Provide the (x, y) coordinate of the cell's center where the given text is located.  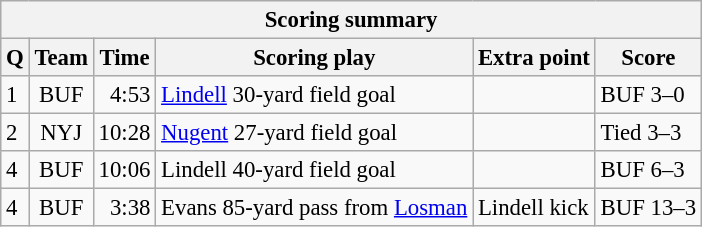
Q (15, 58)
Tied 3–3 (648, 133)
NYJ (61, 133)
1 (15, 95)
BUF 6–3 (648, 170)
Lindell kick (534, 208)
Team (61, 58)
Lindell 40-yard field goal (314, 170)
10:06 (124, 170)
4:53 (124, 95)
Extra point (534, 58)
Nugent 27-yard field goal (314, 133)
BUF 13–3 (648, 208)
Scoring play (314, 58)
2 (15, 133)
Scoring summary (352, 20)
10:28 (124, 133)
Score (648, 58)
Time (124, 58)
BUF 3–0 (648, 95)
Lindell 30-yard field goal (314, 95)
Evans 85-yard pass from Losman (314, 208)
3:38 (124, 208)
